Return (x, y) of the center of cell containing provided text 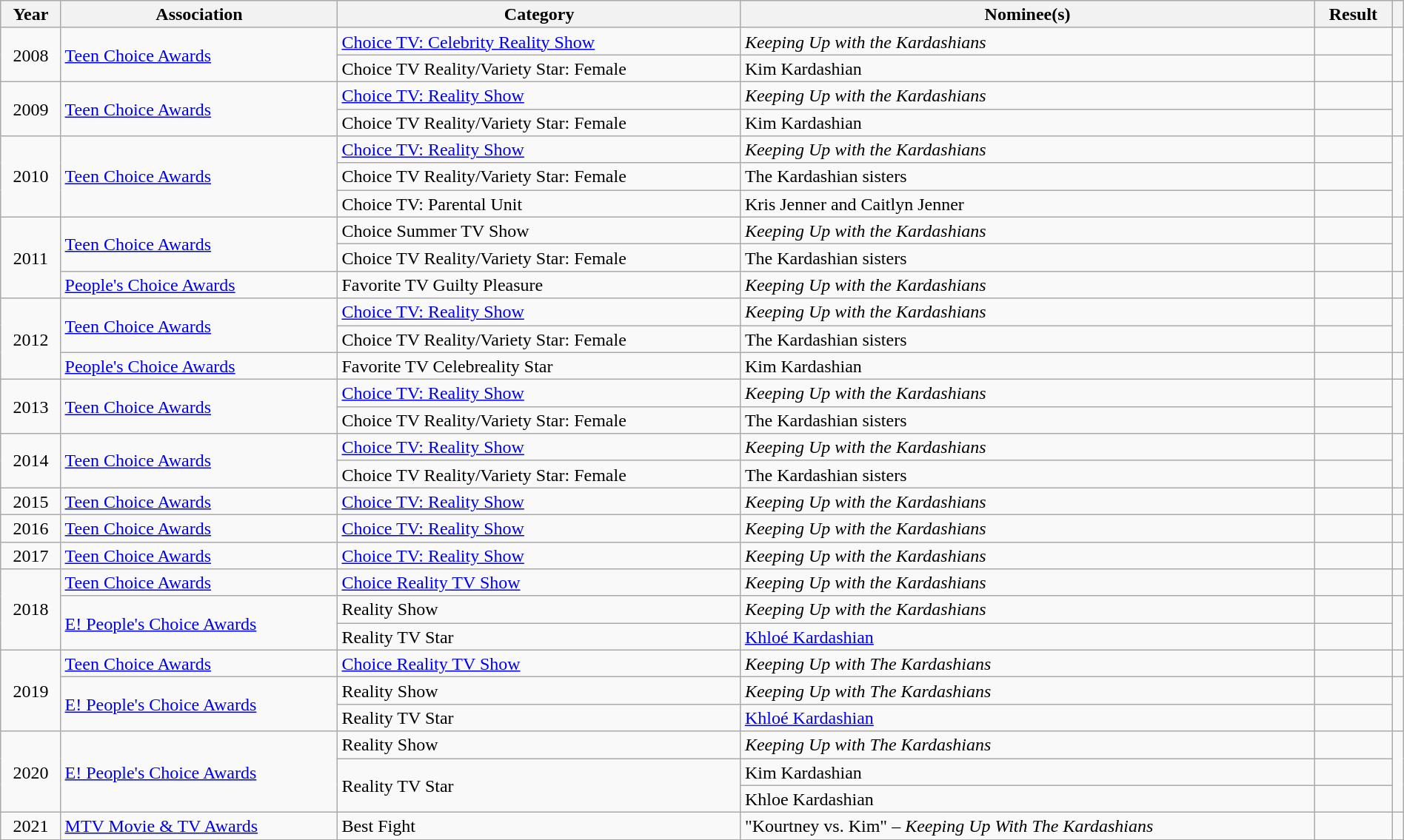
2019 (31, 691)
2009 (31, 108)
Category (539, 15)
Choice Summer TV Show (539, 231)
Khloe Kardashian (1027, 799)
Favorite TV Celebreality Star (539, 366)
Kris Jenner and Caitlyn Jenner (1027, 204)
2021 (31, 826)
Favorite TV Guilty Pleasure (539, 284)
Choice TV: Celebrity Reality Show (539, 41)
2016 (31, 528)
MTV Movie & TV Awards (199, 826)
Association (199, 15)
2017 (31, 555)
2015 (31, 502)
Year (31, 15)
Choice TV: Parental Unit (539, 204)
Nominee(s) (1027, 15)
"Kourtney vs. Kim" – Keeping Up With The Kardashians (1027, 826)
2008 (31, 55)
Best Fight (539, 826)
Result (1354, 15)
2013 (31, 407)
2011 (31, 258)
2014 (31, 460)
2012 (31, 339)
2018 (31, 610)
2010 (31, 177)
2020 (31, 772)
